Scan for the cell matching the given text and deliver its [x, y] coordinate at center. 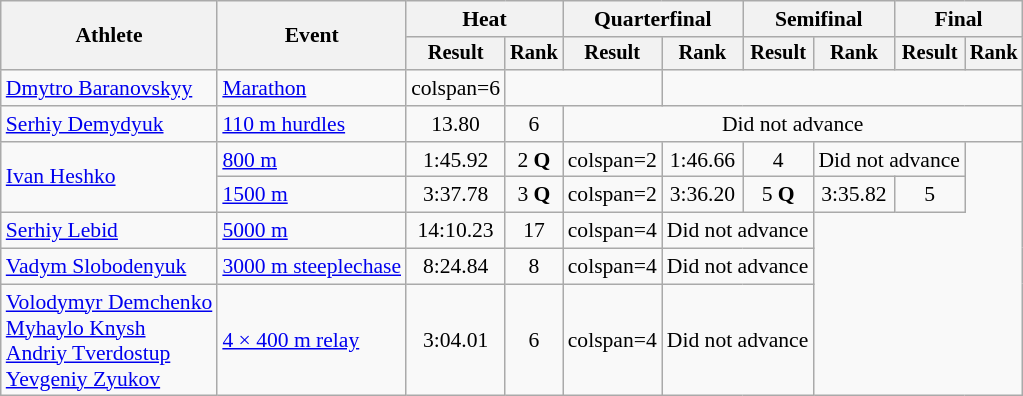
3:04.01 [456, 340]
Quarterfinal [653, 19]
4 × 400 m relay [312, 340]
Vadym Slobodenyuk [110, 267]
3:35.82 [854, 195]
4 [778, 160]
Ivan Heshko [110, 178]
Serhiy Lebid [110, 231]
Volodymyr DemchenkoMyhaylo KnyshAndriy TverdostupYevgeniy Zyukov [110, 340]
Event [312, 36]
colspan=6 [456, 88]
800 m [312, 160]
Heat [484, 19]
Final [958, 19]
3:37.78 [456, 195]
Dmytro Baranovskyy [110, 88]
3 Q [534, 195]
14:10.23 [456, 231]
3000 m steeplechase [312, 267]
17 [534, 231]
2 Q [534, 160]
1:46.66 [702, 160]
Semifinal [819, 19]
8:24.84 [456, 267]
Athlete [110, 36]
Serhiy Demydyuk [110, 124]
5000 m [312, 231]
5 Q [778, 195]
Marathon [312, 88]
13.80 [456, 124]
1500 m [312, 195]
8 [534, 267]
110 m hurdles [312, 124]
1:45.92 [456, 160]
3:36.20 [702, 195]
5 [929, 195]
